Identify which cell holds the provided text, then report its (x, y) central coordinate. 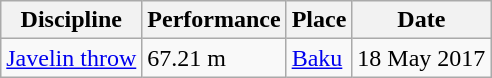
Baku (319, 58)
Discipline (72, 20)
Date (422, 20)
67.21 m (214, 58)
Performance (214, 20)
Place (319, 20)
Javelin throw (72, 58)
18 May 2017 (422, 58)
